Capture the cell that displays the provided text and extract its [X, Y] central coordinate. 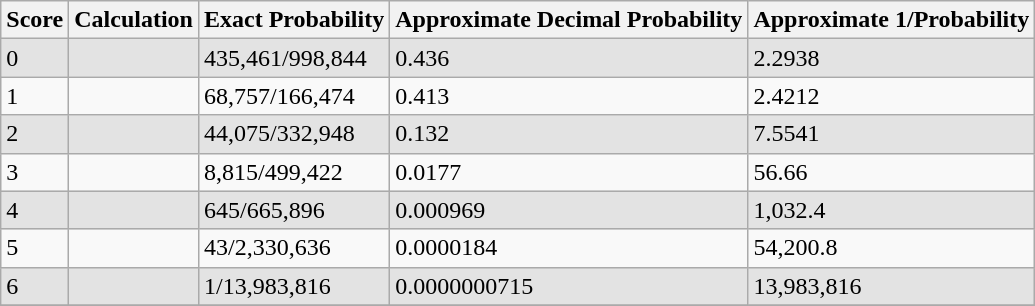
6 [35, 286]
0 [35, 58]
2.2938 [892, 58]
7.5541 [892, 134]
Exact Probability [294, 20]
Score [35, 20]
1 [35, 96]
43/2,330,636 [294, 248]
0.132 [569, 134]
Approximate 1/Probability [892, 20]
5 [35, 248]
1,032.4 [892, 210]
0.000969 [569, 210]
3 [35, 172]
0.0000184 [569, 248]
4 [35, 210]
13,983,816 [892, 286]
56.66 [892, 172]
645/665,896 [294, 210]
8,815/499,422 [294, 172]
2.4212 [892, 96]
0.0000000715 [569, 286]
54,200.8 [892, 248]
68,757/166,474 [294, 96]
Calculation [134, 20]
0.0177 [569, 172]
0.413 [569, 96]
435,461/998,844 [294, 58]
Approximate Decimal Probability [569, 20]
1/13,983,816 [294, 286]
2 [35, 134]
0.436 [569, 58]
44,075/332,948 [294, 134]
